Return the (x, y) coordinate for the center point of the cell that contains the specified text.  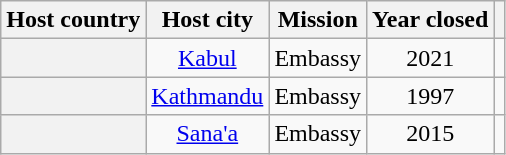
Sana'a (208, 134)
Kathmandu (208, 96)
Kabul (208, 58)
Host city (208, 20)
Mission (318, 20)
Year closed (430, 20)
1997 (430, 96)
Host country (74, 20)
2021 (430, 58)
2015 (430, 134)
